Extract the (x, y) coordinate from the center of the cell holding the provided text.  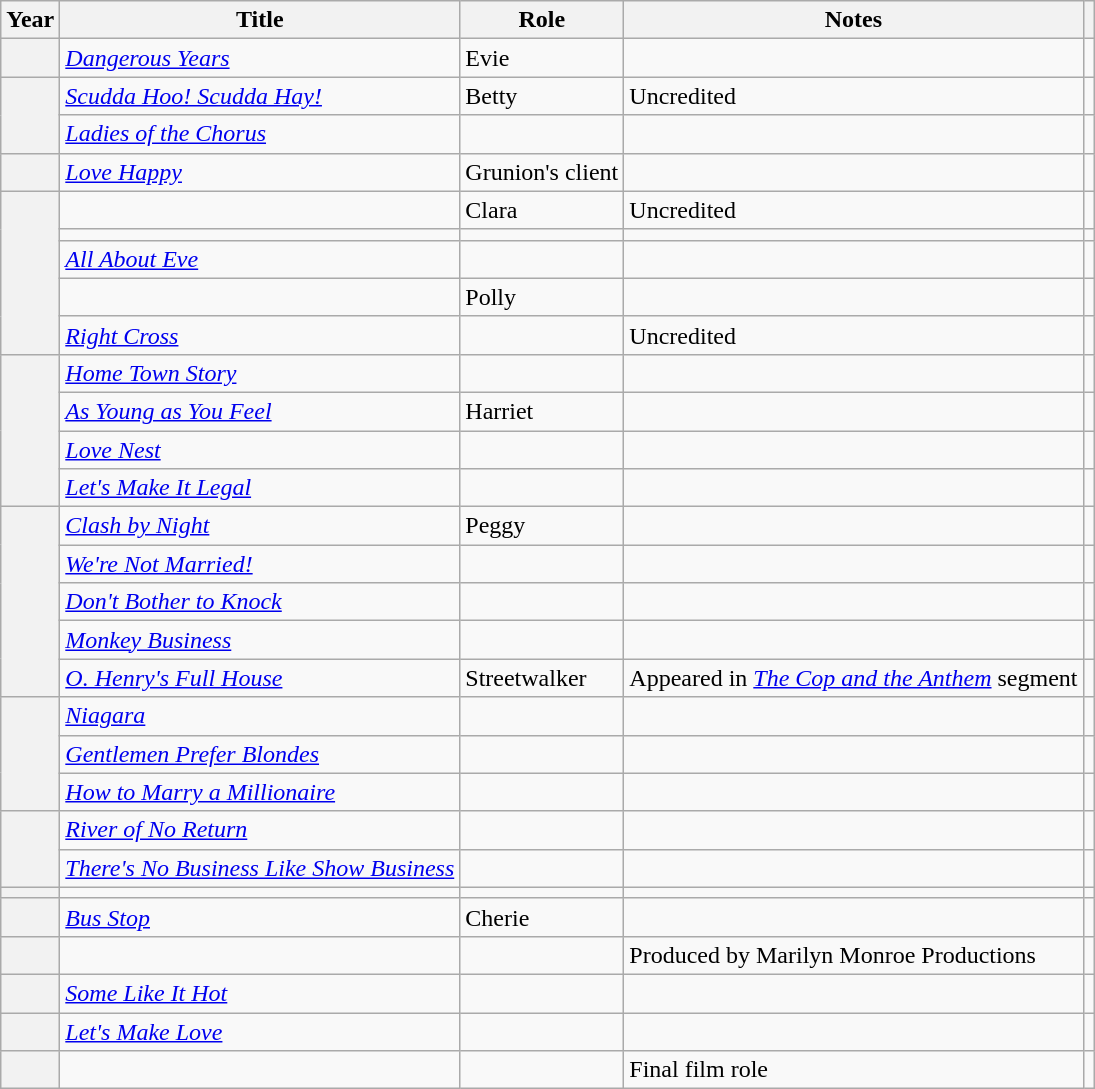
Let's Make It Legal (260, 488)
Clash by Night (260, 526)
Produced by Marilyn Monroe Productions (854, 955)
Role (542, 20)
Ladies of the Chorus (260, 134)
We're Not Married! (260, 564)
Notes (854, 20)
Right Cross (260, 335)
Monkey Business (260, 640)
Grunion's client (542, 172)
Bus Stop (260, 917)
Year (30, 20)
Love Nest (260, 449)
Final film role (854, 1070)
Love Happy (260, 172)
Gentlemen Prefer Blondes (260, 754)
Streetwalker (542, 678)
Evie (542, 58)
Appeared in The Cop and the Anthem segment (854, 678)
Betty (542, 96)
O. Henry's Full House (260, 678)
All About Eve (260, 259)
Harriet (542, 411)
Cherie (542, 917)
How to Marry a Millionaire (260, 792)
Some Like It Hot (260, 993)
There's No Business Like Show Business (260, 868)
As Young as You Feel (260, 411)
Peggy (542, 526)
Home Town Story (260, 373)
Dangerous Years (260, 58)
Niagara (260, 716)
Title (260, 20)
Clara (542, 210)
Let's Make Love (260, 1031)
River of No Return (260, 830)
Polly (542, 297)
Scudda Hoo! Scudda Hay! (260, 96)
Don't Bother to Knock (260, 602)
